Locate the cell with the specified text and output its (X, Y) center coordinate. 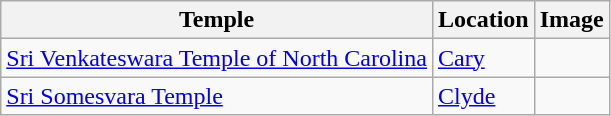
Temple (217, 20)
Location (483, 20)
Clyde (483, 96)
Cary (483, 58)
Sri Venkateswara Temple of North Carolina (217, 58)
Sri Somesvara Temple (217, 96)
Image (572, 20)
